Identify which cell holds the provided text, then report its (x, y) central coordinate. 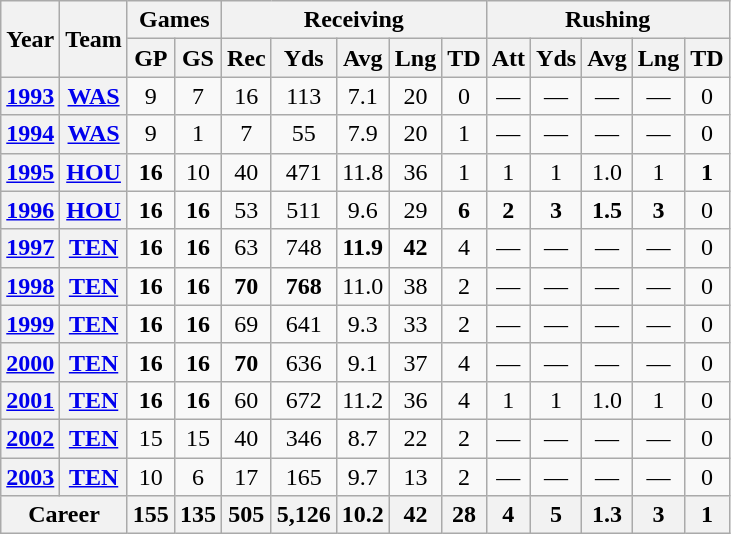
768 (304, 286)
69 (246, 324)
511 (304, 210)
1.5 (608, 210)
11.0 (362, 286)
5,126 (304, 515)
Games (174, 20)
11.8 (362, 172)
37 (415, 362)
672 (304, 400)
Receiving (354, 20)
Att (508, 58)
7.9 (362, 134)
9.6 (362, 210)
748 (304, 248)
505 (246, 515)
155 (150, 515)
9.1 (362, 362)
1998 (30, 286)
Rec (246, 58)
13 (415, 477)
60 (246, 400)
2003 (30, 477)
2001 (30, 400)
63 (246, 248)
GP (150, 58)
GS (198, 58)
636 (304, 362)
8.7 (362, 438)
2000 (30, 362)
1993 (30, 96)
Rushing (608, 20)
1995 (30, 172)
1994 (30, 134)
346 (304, 438)
165 (304, 477)
9.3 (362, 324)
113 (304, 96)
22 (415, 438)
Career (64, 515)
11.9 (362, 248)
2002 (30, 438)
471 (304, 172)
29 (415, 210)
10.2 (362, 515)
53 (246, 210)
Year (30, 39)
55 (304, 134)
1999 (30, 324)
33 (415, 324)
5 (556, 515)
641 (304, 324)
1996 (30, 210)
135 (198, 515)
28 (464, 515)
1.3 (608, 515)
38 (415, 286)
11.2 (362, 400)
1997 (30, 248)
17 (246, 477)
9.7 (362, 477)
Team (94, 39)
7.1 (362, 96)
